Determine the [X, Y] coordinate at the center of the cell enclosing the given text.  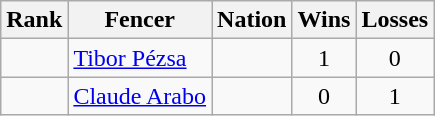
Losses [395, 20]
Tibor Pézsa [140, 58]
Fencer [140, 20]
Nation [252, 20]
Claude Arabo [140, 96]
Rank [34, 20]
Wins [324, 20]
